Search for the cell housing the specified text and yield its (x, y) center coordinate. 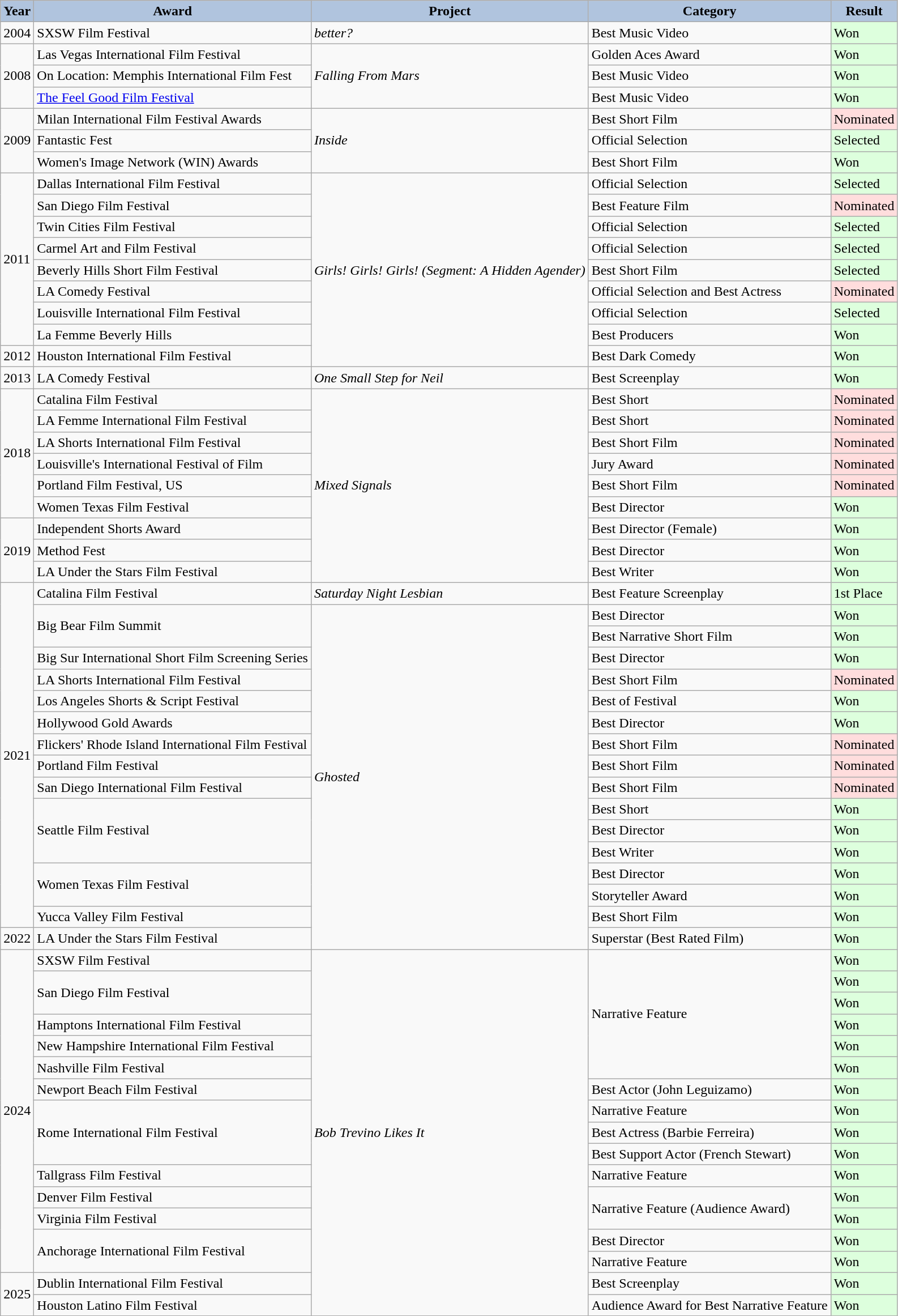
Superstar (Best Rated Film) (709, 938)
Inside (450, 140)
Yucca Valley Film Festival (173, 917)
Best Producers (709, 335)
Year (17, 11)
Official Selection and Best Actress (709, 292)
Ghosted (450, 776)
2025 (17, 1294)
2024 (17, 1111)
Dublin International Film Festival (173, 1283)
Portland Film Festival, US (173, 485)
2012 (17, 356)
Independent Shorts Award (173, 529)
better? (450, 33)
Mixed Signals (450, 486)
2022 (17, 938)
2018 (17, 453)
LA Femme International Film Festival (173, 421)
Best Support Actor (French Stewart) (709, 1154)
Best Director (Female) (709, 529)
Saturday Night Lesbian (450, 593)
Milan International Film Festival Awards (173, 119)
Best of Festival (709, 701)
Best Actress (Barbie Ferreira) (709, 1132)
Denver Film Festival (173, 1197)
Los Angeles Shorts & Script Festival (173, 701)
Big Sur International Short Film Screening Series (173, 658)
Tallgrass Film Festival (173, 1176)
2009 (17, 140)
Category (709, 11)
Women's Image Network (WIN) Awards (173, 162)
Las Vegas International Film Festival (173, 54)
Hamptons International Film Festival (173, 1025)
2008 (17, 76)
New Hampshire International Film Festival (173, 1046)
Storyteller Award (709, 895)
The Feel Good Film Festival (173, 97)
2019 (17, 550)
Houston Latino Film Festival (173, 1305)
2013 (17, 378)
Hollywood Gold Awards (173, 723)
Best Narrative Short Film (709, 637)
San Diego International Film Festival (173, 787)
Anchorage International Film Festival (173, 1251)
Bob Trevino Likes It (450, 1133)
Houston International Film Festival (173, 356)
Falling From Mars (450, 76)
Narrative Feature (Audience Award) (709, 1208)
Golden Aces Award (709, 54)
Method Fest (173, 550)
Louisville International Film Festival (173, 313)
Portland Film Festival (173, 766)
Dallas International Film Festival (173, 184)
Big Bear Film Summit (173, 625)
2011 (17, 259)
2004 (17, 33)
2021 (17, 755)
One Small Step for Neil (450, 378)
Virginia Film Festival (173, 1219)
Best Dark Comedy (709, 356)
Seattle Film Festival (173, 831)
Result (864, 11)
Newport Beach Film Festival (173, 1089)
Rome International Film Festival (173, 1132)
Project (450, 11)
Best Feature Film (709, 205)
Louisville's International Festival of Film (173, 464)
Girls! Girls! Girls! (Segment: A Hidden Agender) (450, 270)
Award (173, 11)
Jury Award (709, 464)
1st Place (864, 593)
Flickers' Rhode Island International Film Festival (173, 744)
Best Actor (John Leguizamo) (709, 1089)
La Femme Beverly Hills (173, 335)
Best Feature Screenplay (709, 593)
Twin Cities Film Festival (173, 227)
Nashville Film Festival (173, 1068)
Carmel Art and Film Festival (173, 248)
Audience Award for Best Narrative Feature (709, 1305)
Fantastic Fest (173, 140)
Beverly Hills Short Film Festival (173, 270)
On Location: Memphis International Film Fest (173, 76)
